Scan for the cell matching the given text and deliver its (X, Y) coordinate at center. 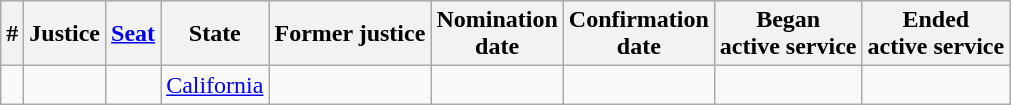
Justice (65, 34)
Former justice (350, 34)
# (12, 34)
Beganactive service (788, 34)
Confirmationdate (638, 34)
Endedactive service (936, 34)
State (215, 34)
California (215, 85)
Nominationdate (497, 34)
Seat (134, 34)
